Return the [X, Y] coordinate for the center point of the cell that contains the specified text.  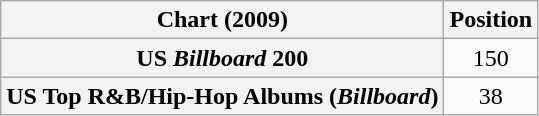
Chart (2009) [222, 20]
38 [491, 96]
US Top R&B/Hip-Hop Albums (Billboard) [222, 96]
US Billboard 200 [222, 58]
Position [491, 20]
150 [491, 58]
